Search for the cell housing the specified text and yield its [x, y] center coordinate. 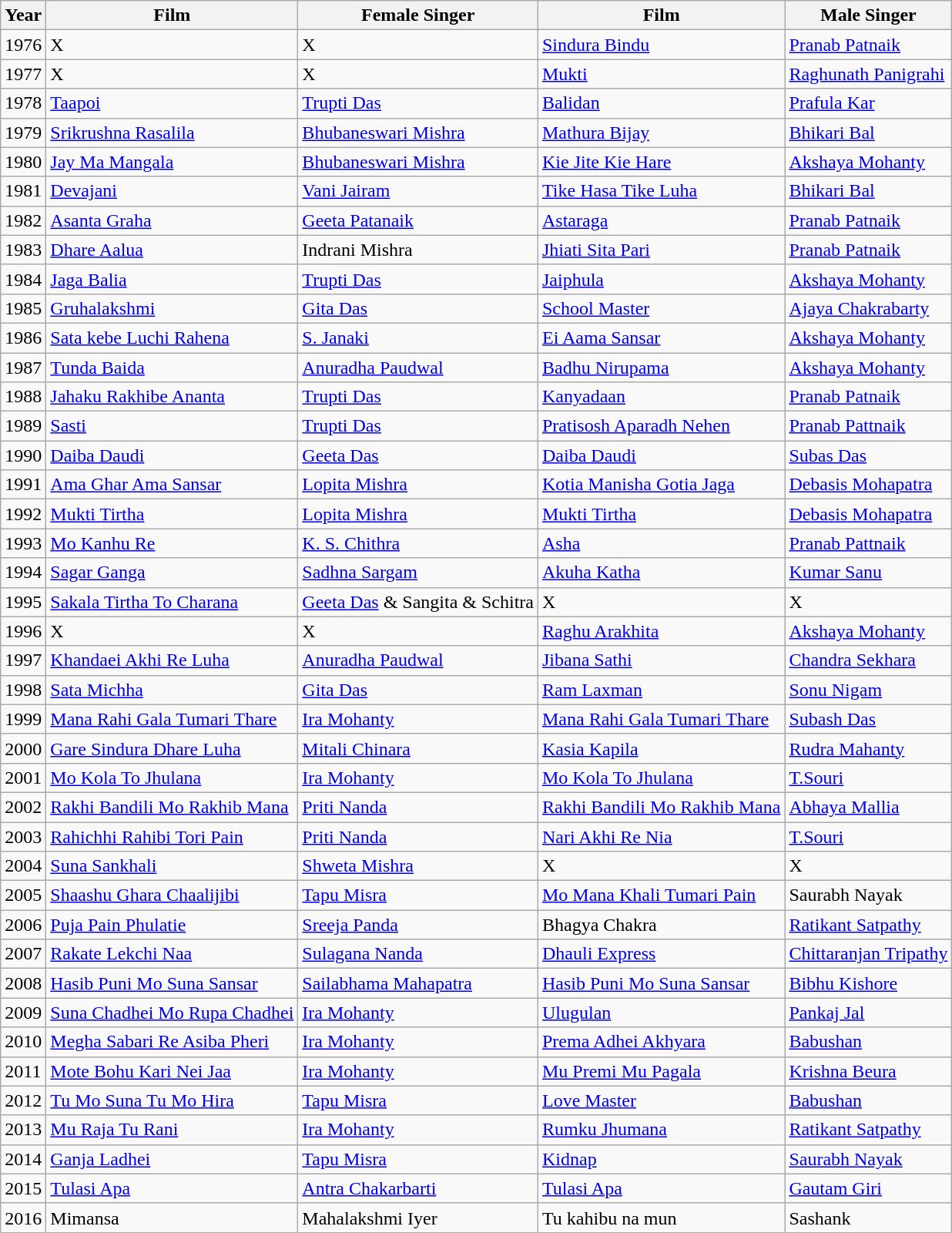
Ei Aama Sansar [661, 338]
2000 [23, 748]
Mukti [661, 74]
1983 [23, 250]
Year [23, 15]
Ulugulan [661, 1013]
Mathura Bijay [661, 133]
Krishna Beura [869, 1071]
1995 [23, 602]
1991 [23, 485]
Gare Sindura Dhare Luha [173, 748]
Mo Mana Khali Tumari Pain [661, 895]
1998 [23, 690]
Sasti [173, 426]
Abhaya Mallia [869, 807]
School Master [661, 308]
1976 [23, 45]
Jaga Balia [173, 279]
Ganja Ladhei [173, 1159]
Akuha Katha [661, 573]
Pratisosh Aparadh Nehen [661, 426]
1993 [23, 543]
Tu Mo Suna Tu Mo Hira [173, 1100]
1978 [23, 103]
Prafula Kar [869, 103]
Sulagana Nanda [418, 954]
Devajani [173, 191]
Astaraga [661, 220]
S. Janaki [418, 338]
1979 [23, 133]
2002 [23, 807]
K. S. Chithra [418, 543]
Subash Das [869, 719]
Chittaranjan Tripathy [869, 954]
1987 [23, 368]
1999 [23, 719]
1985 [23, 308]
1996 [23, 631]
Love Master [661, 1100]
Kotia Manisha Gotia Jaga [661, 485]
2011 [23, 1071]
Jahaku Rakhibe Ananta [173, 397]
Pankaj Jal [869, 1013]
Vani Jairam [418, 191]
1977 [23, 74]
Ama Ghar Ama Sansar [173, 485]
2006 [23, 925]
2005 [23, 895]
Kasia Kapila [661, 748]
Dhare Aalua [173, 250]
Mu Raja Tu Rani [173, 1130]
Jhiati Sita Pari [661, 250]
Suna Chadhei Mo Rupa Chadhei [173, 1013]
Kumar Sanu [869, 573]
Rahichhi Rahibi Tori Pain [173, 836]
2008 [23, 983]
2004 [23, 866]
1986 [23, 338]
1981 [23, 191]
1989 [23, 426]
Shweta Mishra [418, 866]
Ajaya Chakrabarty [869, 308]
Rumku Jhumana [661, 1130]
Puja Pain Phulatie [173, 925]
1980 [23, 162]
1988 [23, 397]
Asha [661, 543]
2015 [23, 1188]
2009 [23, 1013]
2014 [23, 1159]
1982 [23, 220]
Suna Sankhali [173, 866]
Geeta Das [418, 455]
Mo Kanhu Re [173, 543]
1997 [23, 660]
Chandra Sekhara [869, 660]
2010 [23, 1042]
Mote Bohu Kari Nei Jaa [173, 1071]
Female Singer [418, 15]
Sakala Tirtha To Charana [173, 602]
Dhauli Express [661, 954]
Asanta Graha [173, 220]
Raghunath Panigrahi [869, 74]
Jaiphula [661, 279]
Srikrushna Rasalila [173, 133]
Khandaei Akhi Re Luha [173, 660]
Mimansa [173, 1218]
Nari Akhi Re Nia [661, 836]
Kanyadaan [661, 397]
Badhu Nirupama [661, 368]
Rakate Lekchi Naa [173, 954]
Gautam Giri [869, 1188]
Prema Adhei Akhyara [661, 1042]
Taapoi [173, 103]
Rudra Mahanty [869, 748]
1984 [23, 279]
2012 [23, 1100]
Sadhna Sargam [418, 573]
Gruhalakshmi [173, 308]
Mitali Chinara [418, 748]
Raghu Arakhita [661, 631]
Jay Ma Mangala [173, 162]
Tu kahibu na mun [661, 1218]
Sailabhama Mahapatra [418, 983]
Kie Jite Kie Hare [661, 162]
Mahalakshmi Iyer [418, 1218]
Balidan [661, 103]
2016 [23, 1218]
Indrani Mishra [418, 250]
Geeta Das & Sangita & Schitra [418, 602]
Bibhu Kishore [869, 983]
Tunda Baida [173, 368]
Kidnap [661, 1159]
Subas Das [869, 455]
1994 [23, 573]
2001 [23, 778]
Sagar Ganga [173, 573]
1990 [23, 455]
Sata Michha [173, 690]
Male Singer [869, 15]
1992 [23, 514]
Mu Premi Mu Pagala [661, 1071]
Ram Laxman [661, 690]
2013 [23, 1130]
Antra Chakarbarti [418, 1188]
Shaashu Ghara Chaalijibi [173, 895]
Jibana Sathi [661, 660]
Sata kebe Luchi Rahena [173, 338]
Geeta Patanaik [418, 220]
Sashank [869, 1218]
Megha Sabari Re Asiba Pheri [173, 1042]
2003 [23, 836]
Bhagya Chakra [661, 925]
Sreeja Panda [418, 925]
Sindura Bindu [661, 45]
2007 [23, 954]
Sonu Nigam [869, 690]
Tike Hasa Tike Luha [661, 191]
